Locate the cell with the specified text and output its [x, y] center coordinate. 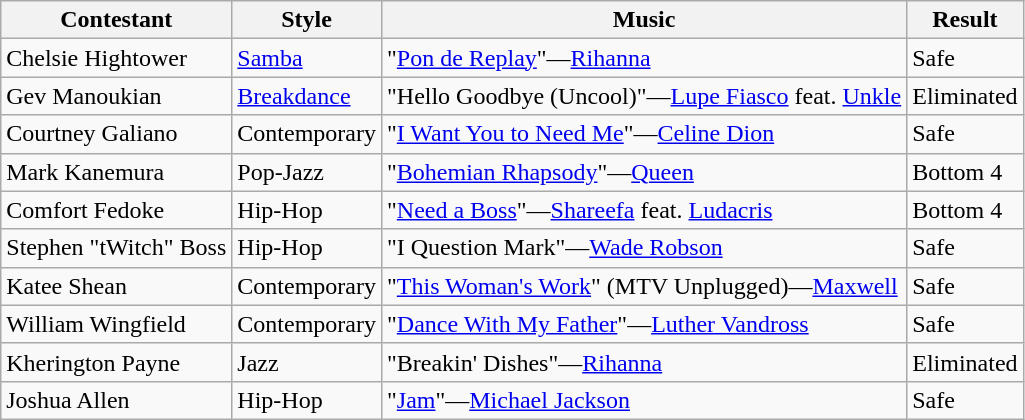
Chelsie Hightower [116, 58]
Mark Kanemura [116, 172]
Music [644, 20]
Stephen "tWitch" Boss [116, 248]
Gev Manoukian [116, 96]
Pop-Jazz [307, 172]
Result [965, 20]
"Pon de Replay"—Rihanna [644, 58]
Joshua Allen [116, 400]
Style [307, 20]
"I Want You to Need Me"—Celine Dion [644, 134]
Comfort Fedoke [116, 210]
"I Question Mark"—Wade Robson [644, 248]
"This Woman's Work" (MTV Unplugged)—Maxwell [644, 286]
"Hello Goodbye (Uncool)"—Lupe Fiasco feat. Unkle [644, 96]
"Dance With My Father"—Luther Vandross [644, 324]
"Bohemian Rhapsody"—Queen [644, 172]
Courtney Galiano [116, 134]
"Jam"—Michael Jackson [644, 400]
"Need a Boss"—Shareefa feat. Ludacris [644, 210]
"Breakin' Dishes"—Rihanna [644, 362]
Breakdance [307, 96]
Jazz [307, 362]
Samba [307, 58]
Kherington Payne [116, 362]
Contestant [116, 20]
Katee Shean [116, 286]
William Wingfield [116, 324]
